From the cell containing the given text, extract its center point as [x, y] coordinate. 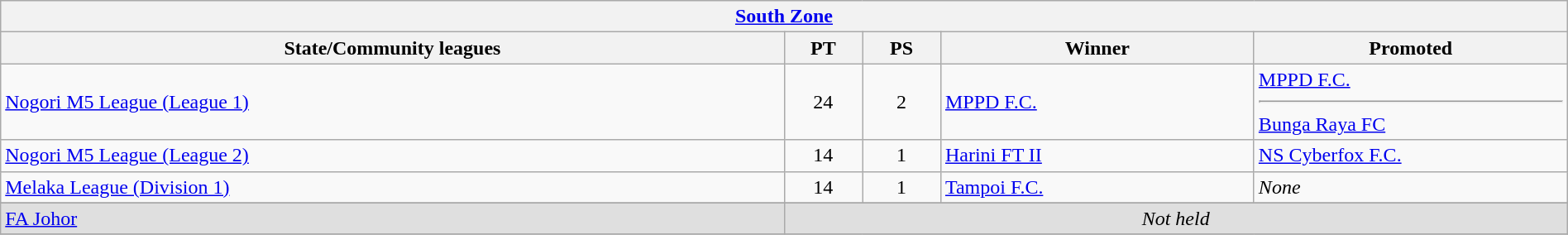
Nogori M5 League (League 1) [392, 102]
PT [824, 48]
PS [901, 48]
Nogori M5 League (League 2) [392, 156]
South Zone [784, 17]
24 [824, 102]
MPPD F.C. [1097, 102]
Harini FT II [1097, 156]
Not held [1176, 218]
FA Johor [392, 218]
Tampoi F.C. [1097, 187]
2 [901, 102]
Winner [1097, 48]
NS Cyberfox F.C. [1411, 156]
Melaka League (Division 1) [392, 187]
None [1411, 187]
MPPD F.C. Bunga Raya FC [1411, 102]
Promoted [1411, 48]
State/Community leagues [392, 48]
